Return the (x, y) coordinate for the center point of the cell that contains the specified text.  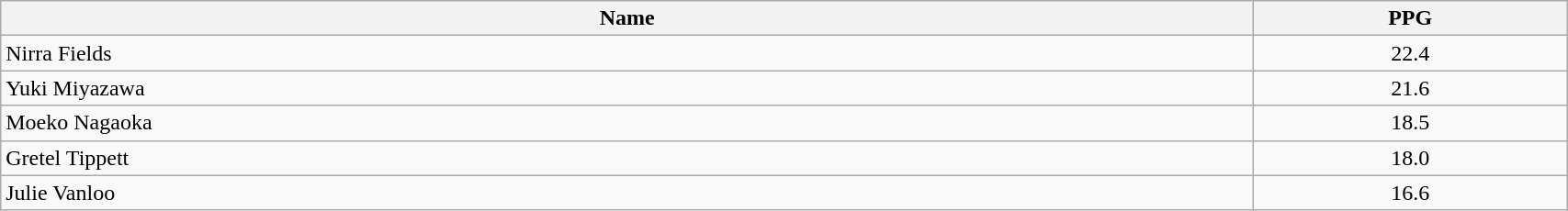
16.6 (1411, 193)
21.6 (1411, 88)
Yuki Miyazawa (627, 88)
Gretel Tippett (627, 158)
Nirra Fields (627, 53)
18.0 (1411, 158)
Moeko Nagaoka (627, 123)
Name (627, 18)
22.4 (1411, 53)
Julie Vanloo (627, 193)
18.5 (1411, 123)
PPG (1411, 18)
